Identify which cell holds the provided text, then report its (X, Y) central coordinate. 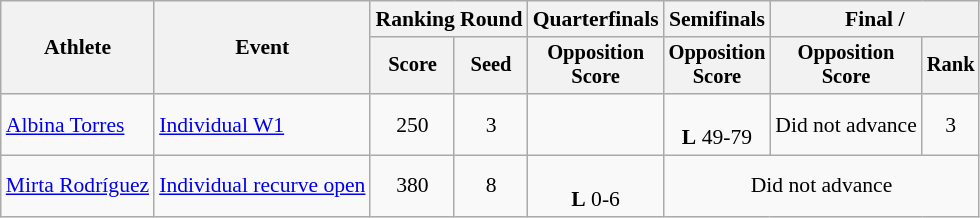
380 (412, 186)
Seed (490, 66)
Individual W1 (262, 124)
L 0-6 (596, 186)
Event (262, 48)
Albina Torres (78, 124)
Ranking Round (448, 19)
Mirta Rodríguez (78, 186)
Semifinals (718, 19)
Rank (951, 66)
8 (490, 186)
Final / (874, 19)
Athlete (78, 48)
Score (412, 66)
Quarterfinals (596, 19)
250 (412, 124)
Individual recurve open (262, 186)
L 49-79 (718, 124)
